Pinpoint the cell where the given text exists, returning its [X, Y] midpoint coordinate. 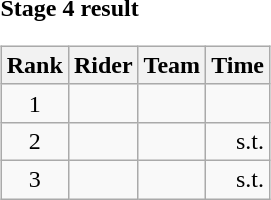
Rank [34, 65]
Team [172, 65]
2 [34, 141]
Time [238, 65]
Rider [103, 65]
1 [34, 103]
3 [34, 179]
